Determine the (X, Y) coordinate at the center of the cell enclosing the given text.  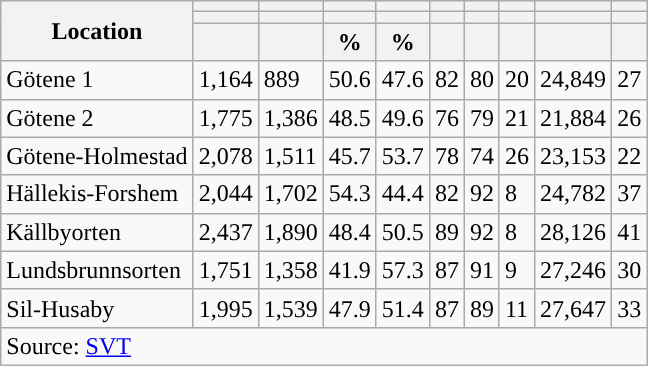
27 (630, 80)
2,437 (226, 232)
23,153 (574, 156)
74 (482, 156)
37 (630, 194)
41.9 (350, 270)
1,164 (226, 80)
30 (630, 270)
49.6 (402, 118)
48.4 (350, 232)
47.9 (350, 308)
27,647 (574, 308)
1,386 (290, 118)
1,511 (290, 156)
Götene 2 (97, 118)
2,078 (226, 156)
24,782 (574, 194)
Source: SVT (324, 346)
Götene-Holmestad (97, 156)
50.6 (350, 80)
21,884 (574, 118)
45.7 (350, 156)
Lundsbrunnsorten (97, 270)
47.6 (402, 80)
Götene 1 (97, 80)
57.3 (402, 270)
50.5 (402, 232)
27,246 (574, 270)
76 (446, 118)
28,126 (574, 232)
44.4 (402, 194)
1,775 (226, 118)
1,890 (290, 232)
Location (97, 31)
1,358 (290, 270)
9 (516, 270)
11 (516, 308)
Sil-Husaby (97, 308)
48.5 (350, 118)
Hällekis-Forshem (97, 194)
91 (482, 270)
79 (482, 118)
2,044 (226, 194)
Källbyorten (97, 232)
78 (446, 156)
22 (630, 156)
33 (630, 308)
1,751 (226, 270)
24,849 (574, 80)
21 (516, 118)
80 (482, 80)
20 (516, 80)
889 (290, 80)
51.4 (402, 308)
1,995 (226, 308)
1,539 (290, 308)
54.3 (350, 194)
53.7 (402, 156)
1,702 (290, 194)
41 (630, 232)
